Pinpoint the cell where the given text exists, returning its (x, y) midpoint coordinate. 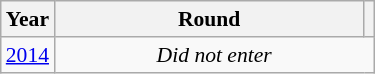
Year (28, 19)
Did not enter (214, 55)
2014 (28, 55)
Round (209, 19)
